Find where the given text appears and provide that cell's center as [X, Y] coordinate. 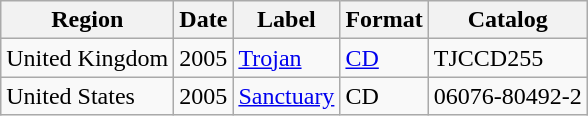
Date [204, 20]
06076-80492-2 [508, 96]
Sanctuary [286, 96]
Format [384, 20]
United Kingdom [88, 58]
Catalog [508, 20]
United States [88, 96]
Label [286, 20]
Region [88, 20]
Trojan [286, 58]
TJCCD255 [508, 58]
